Scan for the cell matching the given text and deliver its [x, y] coordinate at center. 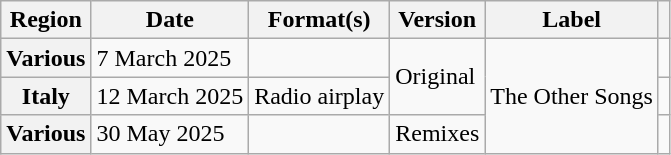
Italy [46, 96]
Version [438, 20]
Remixes [438, 134]
Date [170, 20]
Radio airplay [320, 96]
Format(s) [320, 20]
Region [46, 20]
12 March 2025 [170, 96]
Label [572, 20]
7 March 2025 [170, 58]
30 May 2025 [170, 134]
Original [438, 77]
The Other Songs [572, 96]
